Detect which cell encompasses the target text, then output its (x, y) center coordinate. 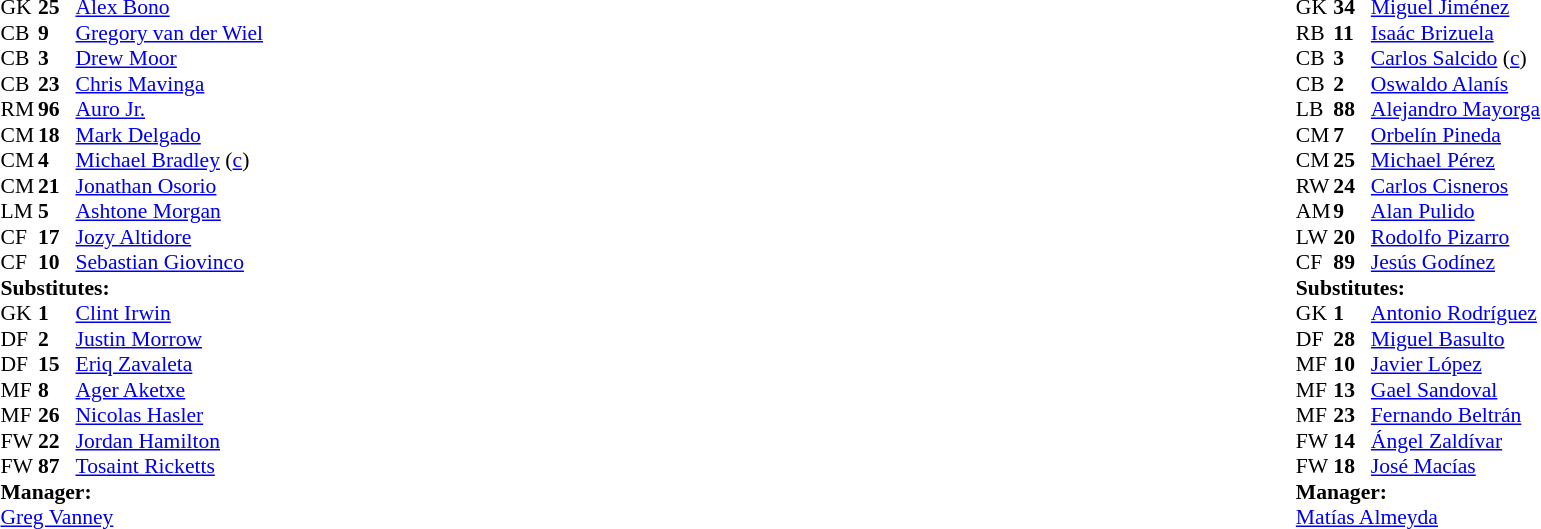
Javier López (1456, 365)
96 (57, 109)
Miguel Basulto (1456, 339)
Tosaint Ricketts (170, 467)
Carlos Salcido (c) (1456, 59)
LW (1315, 237)
89 (1352, 263)
Isaác Brizuela (1456, 33)
Ashtone Morgan (170, 211)
87 (57, 467)
Nicolas Hasler (170, 415)
Jesús Godínez (1456, 263)
Michael Pérez (1456, 161)
Drew Moor (170, 59)
Rodolfo Pizarro (1456, 237)
25 (1352, 161)
Eriq Zavaleta (170, 365)
Antonio Rodríguez (1456, 313)
Sebastian Giovinco (170, 263)
RW (1315, 186)
17 (57, 237)
LB (1315, 109)
Jozy Altidore (170, 237)
8 (57, 390)
88 (1352, 109)
Gael Sandoval (1456, 390)
22 (57, 441)
14 (1352, 441)
Michael Bradley (c) (170, 161)
Alejandro Mayorga (1456, 109)
Jordan Hamilton (170, 441)
Chris Mavinga (170, 84)
RM (19, 109)
15 (57, 365)
Orbelín Pineda (1456, 135)
Alan Pulido (1456, 211)
Carlos Cisneros (1456, 186)
5 (57, 211)
RB (1315, 33)
13 (1352, 390)
21 (57, 186)
Gregory van der Wiel (170, 33)
Auro Jr. (170, 109)
Mark Delgado (170, 135)
Ángel Zaldívar (1456, 441)
José Macías (1456, 467)
AM (1315, 211)
28 (1352, 339)
26 (57, 415)
24 (1352, 186)
Ager Aketxe (170, 390)
Jonathan Osorio (170, 186)
LM (19, 211)
Clint Irwin (170, 313)
20 (1352, 237)
Justin Morrow (170, 339)
Oswaldo Alanís (1456, 84)
Fernando Beltrán (1456, 415)
7 (1352, 135)
11 (1352, 33)
4 (57, 161)
